Scan for the cell matching the given text and deliver its [X, Y] coordinate at center. 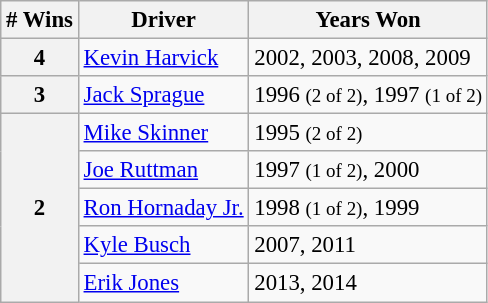
Jack Sprague [164, 95]
2007, 2011 [368, 245]
2013, 2014 [368, 283]
1996 (2 of 2), 1997 (1 of 2) [368, 95]
3 [40, 95]
Kevin Harvick [164, 58]
Joe Ruttman [164, 170]
Mike Skinner [164, 133]
Driver [164, 20]
2 [40, 208]
1997 (1 of 2), 2000 [368, 170]
Erik Jones [164, 283]
1998 (1 of 2), 1999 [368, 208]
2002, 2003, 2008, 2009 [368, 58]
Ron Hornaday Jr. [164, 208]
4 [40, 58]
Kyle Busch [164, 245]
1995 (2 of 2) [368, 133]
# Wins [40, 20]
Years Won [368, 20]
